Locate the cell with the specified text and output its [x, y] center coordinate. 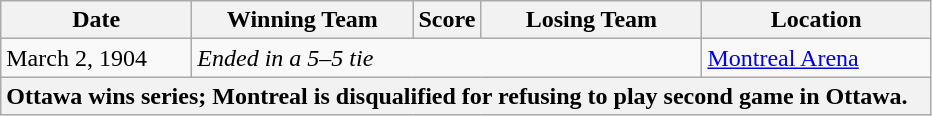
Score [447, 20]
Location [816, 20]
March 2, 1904 [96, 58]
Ended in a 5–5 tie [447, 58]
Winning Team [302, 20]
Montreal Arena [816, 58]
Date [96, 20]
Losing Team [592, 20]
Ottawa wins series; Montreal is disqualified for refusing to play second game in Ottawa. [466, 96]
